Search for the cell housing the specified text and yield its [X, Y] center coordinate. 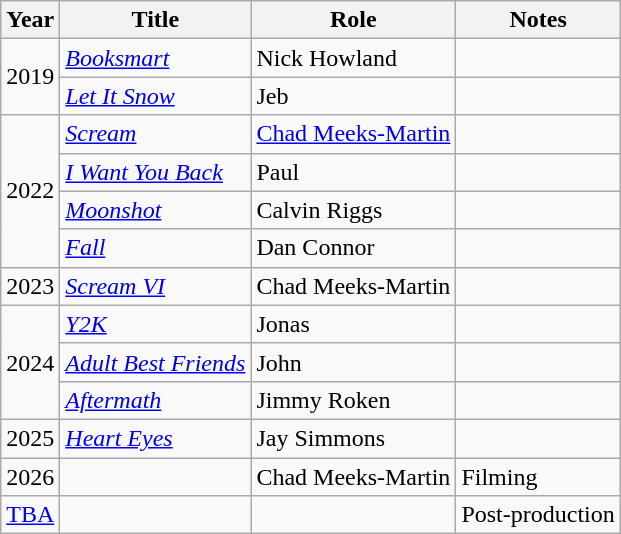
Calvin Riggs [354, 210]
2022 [30, 191]
Moonshot [156, 210]
Scream [156, 134]
Paul [354, 172]
Let It Snow [156, 96]
2026 [30, 477]
Year [30, 20]
Nick Howland [354, 58]
2024 [30, 362]
Dan Connor [354, 248]
Jay Simmons [354, 438]
Adult Best Friends [156, 362]
Filming [538, 477]
Scream VI [156, 286]
Jimmy Roken [354, 400]
Jeb [354, 96]
John [354, 362]
TBA [30, 515]
Post-production [538, 515]
2019 [30, 77]
Title [156, 20]
2025 [30, 438]
Heart Eyes [156, 438]
Jonas [354, 324]
Aftermath [156, 400]
Notes [538, 20]
Booksmart [156, 58]
Fall [156, 248]
Role [354, 20]
2023 [30, 286]
Y2K [156, 324]
I Want You Back [156, 172]
